Locate the cell with the specified text and output its (x, y) center coordinate. 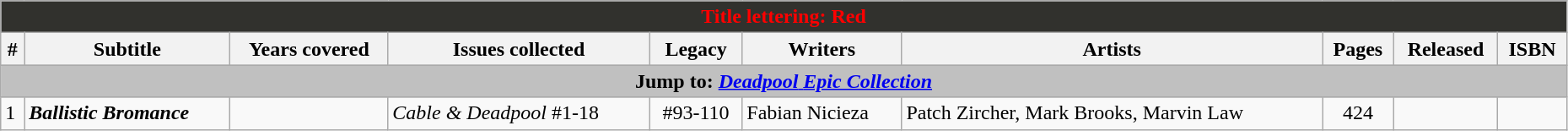
ISBN (1533, 49)
Patch Zircher, Mark Brooks, Marvin Law (1112, 113)
Title lettering: Red (784, 17)
424 (1358, 113)
Legacy (695, 49)
Fabian Nicieza (822, 113)
# (13, 49)
Writers (822, 49)
Jump to: Deadpool Epic Collection (784, 81)
Artists (1112, 49)
Subtitle (127, 49)
Released (1446, 49)
1 (13, 113)
Ballistic Bromance (127, 113)
Pages (1358, 49)
Issues collected (520, 49)
Cable & Deadpool #1-18 (520, 113)
#93-110 (695, 113)
Years covered (309, 49)
